Scan for the cell matching the given text and deliver its [X, Y] coordinate at center. 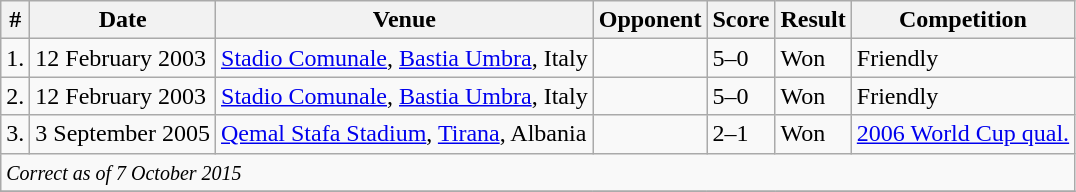
3 September 2005 [123, 134]
Score [741, 20]
1. [16, 58]
Date [123, 20]
Result [813, 20]
Opponent [650, 20]
# [16, 20]
2–1 [741, 134]
Venue [405, 20]
3. [16, 134]
Competition [962, 20]
Correct as of 7 October 2015 [538, 172]
2. [16, 96]
2006 World Cup qual. [962, 134]
Qemal Stafa Stadium, Tirana, Albania [405, 134]
